From the cell containing the given text, extract its center point as [X, Y] coordinate. 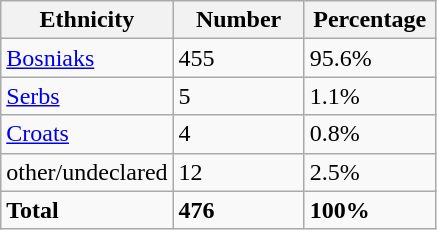
476 [238, 210]
2.5% [370, 172]
Total [87, 210]
Number [238, 20]
455 [238, 58]
12 [238, 172]
5 [238, 96]
Bosniaks [87, 58]
other/undeclared [87, 172]
Percentage [370, 20]
4 [238, 134]
Ethnicity [87, 20]
100% [370, 210]
0.8% [370, 134]
Croats [87, 134]
95.6% [370, 58]
Serbs [87, 96]
1.1% [370, 96]
